Determine the (x, y) coordinate at the center of the cell enclosing the given text.  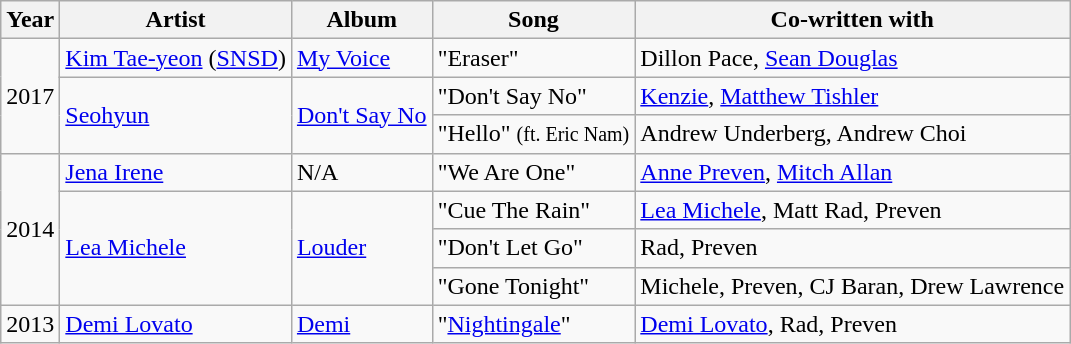
Seohyun (176, 115)
2017 (30, 96)
Album (362, 20)
"Nightingale" (534, 324)
"Gone Tonight" (534, 286)
"Hello" (ft. Eric Nam) (534, 134)
Jena Irene (176, 172)
N/A (362, 172)
Dillon Pace, Sean Douglas (852, 58)
Lea Michele (176, 248)
"Cue The Rain" (534, 210)
Demi Lovato, Rad, Preven (852, 324)
Don't Say No (362, 115)
"Don't Let Go" (534, 248)
Demi Lovato (176, 324)
Rad, Preven (852, 248)
Song (534, 20)
Kim Tae-yeon (SNSD) (176, 58)
2014 (30, 229)
2013 (30, 324)
Andrew Underberg, Andrew Choi (852, 134)
"Eraser" (534, 58)
Anne Preven, Mitch Allan (852, 172)
"Don't Say No" (534, 96)
Kenzie, Matthew Tishler (852, 96)
"We Are One" (534, 172)
Co-written with (852, 20)
Demi (362, 324)
Louder (362, 248)
Michele, Preven, CJ Baran, Drew Lawrence (852, 286)
Lea Michele, Matt Rad, Preven (852, 210)
Artist (176, 20)
My Voice (362, 58)
Year (30, 20)
